Pinpoint the cell where the given text exists, returning its (x, y) midpoint coordinate. 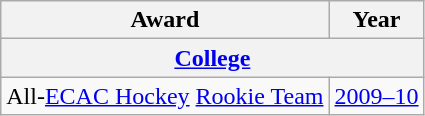
Award (165, 20)
College (212, 58)
All-ECAC Hockey Rookie Team (165, 96)
Year (376, 20)
2009–10 (376, 96)
